Output the [x, y] coordinate of the center of the cell containing the given text.  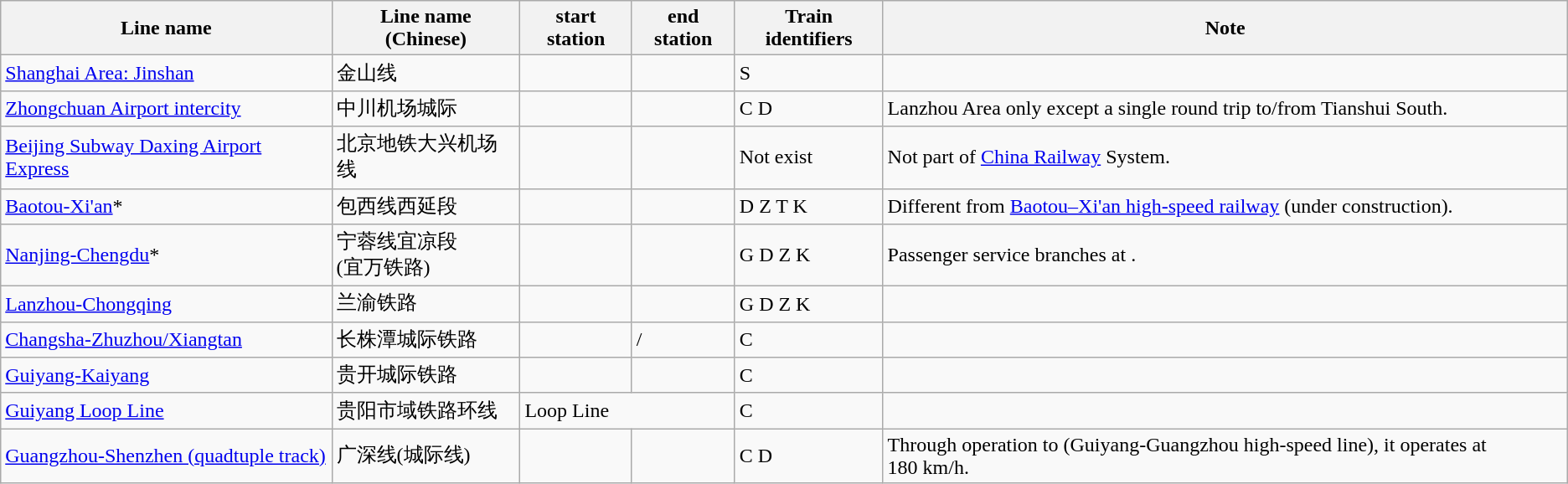
中川机场城际 [426, 109]
Guangzhou-Shenzhen (quadtuple track) [166, 456]
Guiyang Loop Line [166, 410]
Baotou-Xi'an* [166, 206]
Changsha-Zhuzhou/Xiangtan [166, 340]
兰渝铁路 [426, 305]
Not exist [809, 157]
北京地铁大兴机场线 [426, 157]
Note [1225, 28]
贵阳市域铁路环线 [426, 410]
Loop Line [627, 410]
end station [683, 28]
Lanzhou Area only except a single round trip to/from Tianshui South. [1225, 109]
Lanzhou-Chongqing [166, 305]
Different from Baotou–Xi'an high-speed railway (under construction). [1225, 206]
Nanjing-Chengdu* [166, 255]
Line name(Chinese) [426, 28]
宁蓉线宜凉段(宜万铁路) [426, 255]
D Z T K [809, 206]
Guiyang-Kaiyang [166, 375]
Train identifiers [809, 28]
包西线西延段 [426, 206]
start station [576, 28]
贵开城际铁路 [426, 375]
Shanghai Area: Jinshan [166, 74]
S [809, 74]
Not part of China Railway System. [1225, 157]
Beijing Subway Daxing Airport Express [166, 157]
Passenger service branches at . [1225, 255]
长株潭城际铁路 [426, 340]
Line name [166, 28]
Zhongchuan Airport intercity [166, 109]
广深线(城际线) [426, 456]
/ [683, 340]
Through operation to (Guiyang-Guangzhou high-speed line), it operates at 180 km/h. [1225, 456]
金山线 [426, 74]
